Detect which cell encompasses the target text, then output its (x, y) center coordinate. 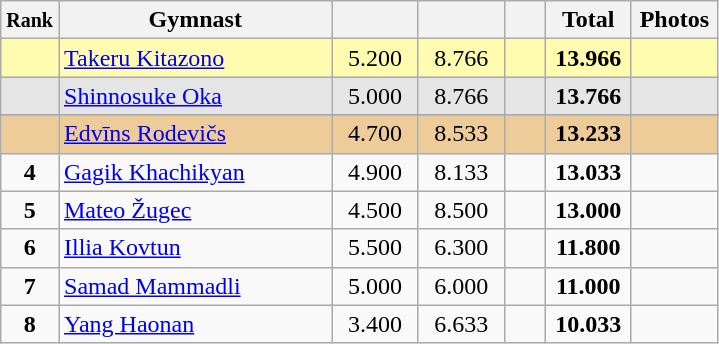
7 (30, 286)
4.900 (375, 172)
Gagik Khachikyan (195, 172)
6.633 (461, 324)
3.400 (375, 324)
6 (30, 248)
13.233 (588, 134)
4 (30, 172)
Total (588, 20)
8 (30, 324)
5.200 (375, 58)
Photos (674, 20)
6.300 (461, 248)
Samad Mammadli (195, 286)
Shinnosuke Oka (195, 96)
8.533 (461, 134)
13.000 (588, 210)
5.500 (375, 248)
Yang Haonan (195, 324)
13.966 (588, 58)
13.033 (588, 172)
Takeru Kitazono (195, 58)
8.500 (461, 210)
5 (30, 210)
Rank (30, 20)
11.000 (588, 286)
Illia Kovtun (195, 248)
10.033 (588, 324)
6.000 (461, 286)
4.500 (375, 210)
Gymnast (195, 20)
Edvīns Rodevičs (195, 134)
8.133 (461, 172)
Mateo Žugec (195, 210)
13.766 (588, 96)
11.800 (588, 248)
4.700 (375, 134)
